Locate the cell with the specified text and output its [x, y] center coordinate. 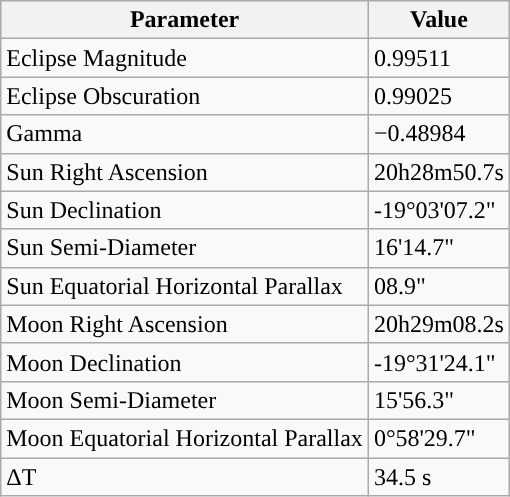
Gamma [185, 134]
20h28m50.7s [438, 172]
Eclipse Obscuration [185, 96]
0.99511 [438, 58]
-19°03'07.2" [438, 210]
−0.48984 [438, 134]
-19°31'24.1" [438, 362]
Moon Equatorial Horizontal Parallax [185, 438]
Parameter [185, 20]
0.99025 [438, 96]
08.9" [438, 286]
Moon Right Ascension [185, 324]
20h29m08.2s [438, 324]
Sun Semi-Diameter [185, 248]
ΔT [185, 477]
Eclipse Magnitude [185, 58]
Sun Equatorial Horizontal Parallax [185, 286]
15'56.3" [438, 400]
Moon Declination [185, 362]
Sun Right Ascension [185, 172]
Moon Semi-Diameter [185, 400]
Sun Declination [185, 210]
0°58'29.7" [438, 438]
34.5 s [438, 477]
16'14.7" [438, 248]
Value [438, 20]
